Capture the cell that displays the provided text and extract its (X, Y) central coordinate. 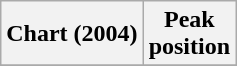
Chart (2004) (72, 34)
Peakposition (189, 34)
